Identify which cell holds the provided text, then report its (x, y) central coordinate. 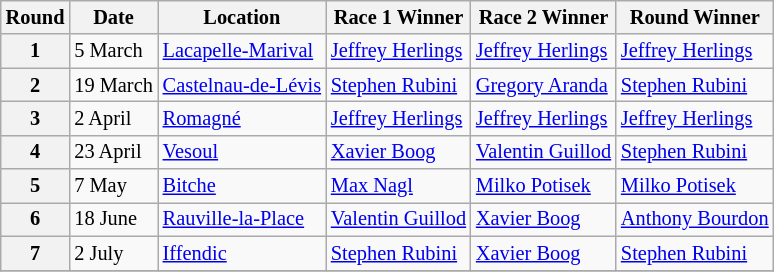
Bitche (242, 186)
Lacapelle-Marival (242, 51)
Iffendic (242, 253)
23 April (113, 152)
18 June (113, 219)
3 (36, 118)
Round (36, 17)
2 (36, 85)
Castelnau-de-Lévis (242, 85)
Race 1 Winner (398, 17)
Anthony Bourdon (695, 219)
Location (242, 17)
Rauville-la-Place (242, 219)
Gregory Aranda (544, 85)
Max Nagl (398, 186)
Romagné (242, 118)
19 March (113, 85)
Race 2 Winner (544, 17)
1 (36, 51)
7 May (113, 186)
Date (113, 17)
Vesoul (242, 152)
7 (36, 253)
5 March (113, 51)
Round Winner (695, 17)
2 April (113, 118)
6 (36, 219)
2 July (113, 253)
5 (36, 186)
4 (36, 152)
